Detect which cell encompasses the target text, then output its (x, y) center coordinate. 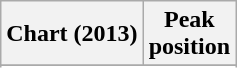
Peakposition (189, 34)
Chart (2013) (72, 34)
